Return [x, y] of the center of cell containing provided text 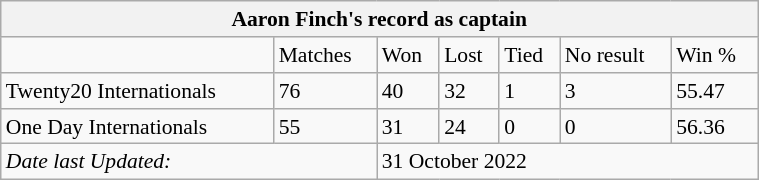
Won [408, 55]
76 [326, 91]
One Day Internationals [138, 126]
55.47 [714, 91]
55 [326, 126]
Lost [469, 55]
1 [530, 91]
Win % [714, 55]
31 [408, 126]
Aaron Finch's record as captain [380, 19]
56.36 [714, 126]
No result [616, 55]
Twenty20 Internationals [138, 91]
Tied [530, 55]
Matches [326, 55]
24 [469, 126]
Date last Updated: [189, 162]
3 [616, 91]
32 [469, 91]
40 [408, 91]
31 October 2022 [568, 162]
